Find where the given text appears and provide that cell's center as (x, y) coordinate. 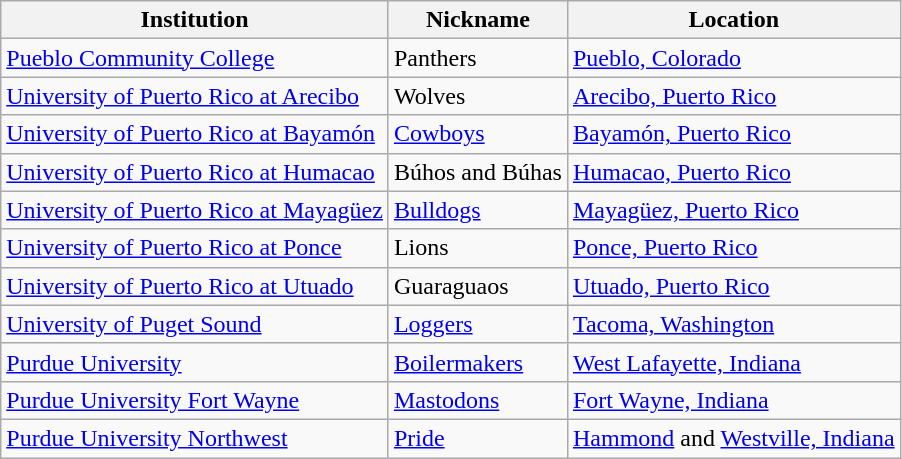
Purdue University Fort Wayne (195, 400)
University of Puerto Rico at Mayagüez (195, 210)
Ponce, Puerto Rico (734, 248)
Cowboys (478, 134)
University of Puerto Rico at Bayamón (195, 134)
Búhos and Búhas (478, 172)
University of Puerto Rico at Ponce (195, 248)
Pueblo Community College (195, 58)
Lions (478, 248)
Loggers (478, 324)
Fort Wayne, Indiana (734, 400)
Bulldogs (478, 210)
Arecibo, Puerto Rico (734, 96)
Pueblo, Colorado (734, 58)
University of Puget Sound (195, 324)
Mayagüez, Puerto Rico (734, 210)
Bayamón, Puerto Rico (734, 134)
Utuado, Puerto Rico (734, 286)
University of Puerto Rico at Utuado (195, 286)
Mastodons (478, 400)
Wolves (478, 96)
Institution (195, 20)
University of Puerto Rico at Arecibo (195, 96)
Boilermakers (478, 362)
Purdue University Northwest (195, 438)
Purdue University (195, 362)
Guaraguaos (478, 286)
Humacao, Puerto Rico (734, 172)
Nickname (478, 20)
Panthers (478, 58)
Pride (478, 438)
Hammond and Westville, Indiana (734, 438)
Location (734, 20)
University of Puerto Rico at Humacao (195, 172)
Tacoma, Washington (734, 324)
West Lafayette, Indiana (734, 362)
